Provide the (X, Y) coordinate of the cell's center where the given text is located.  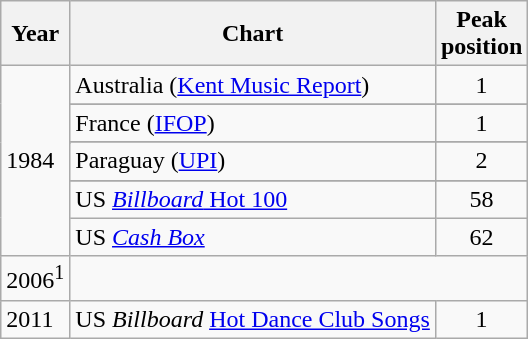
US Cash Box (253, 237)
2 (481, 161)
Year (36, 34)
58 (481, 199)
US Billboard Hot 100 (253, 199)
62 (481, 237)
20061 (36, 278)
Australia (Kent Music Report) (253, 85)
2011 (36, 320)
1984 (36, 161)
Paraguay (UPI) (253, 161)
US Billboard Hot Dance Club Songs (253, 320)
France (IFOP) (253, 123)
Chart (253, 34)
Peakposition (481, 34)
